Extract the (x, y) coordinate from the center of the cell holding the provided text.  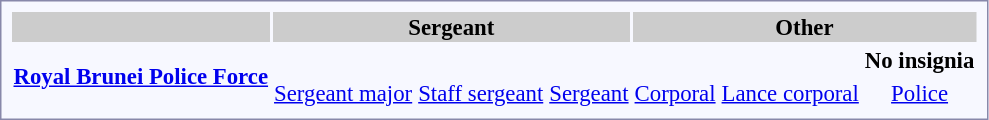
Sergeant major (344, 93)
No insignia (920, 60)
Staff sergeant (481, 93)
Police (920, 93)
Royal Brunei Police Force (141, 76)
Corporal (675, 93)
Other (804, 27)
Lance corporal (790, 93)
